Return the [x, y] coordinate for the center point of the cell that contains the specified text.  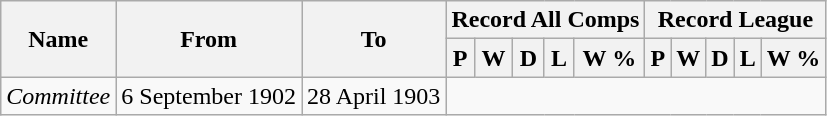
6 September 1902 [209, 96]
Record All Comps [546, 20]
Name [58, 39]
To [374, 39]
Committee [58, 96]
28 April 1903 [374, 96]
Record League [736, 20]
From [209, 39]
